From the cell containing the given text, extract its center point as [x, y] coordinate. 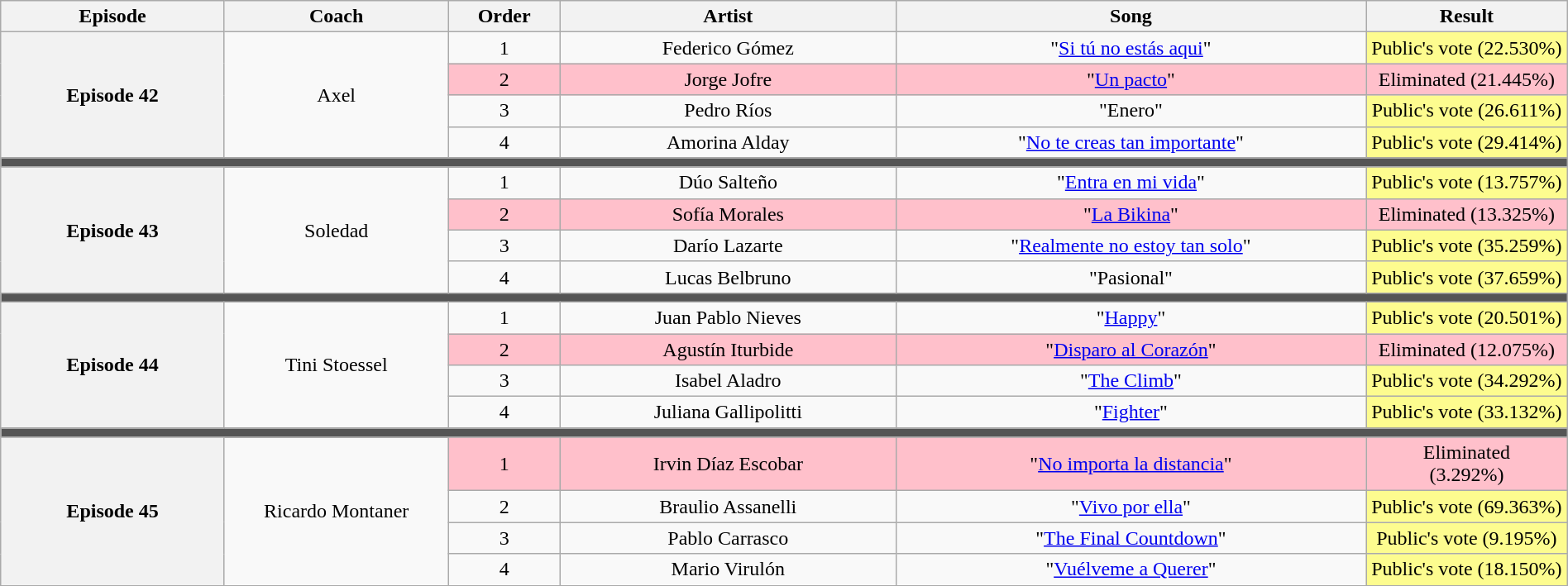
"La Bikina" [1131, 214]
Jorge Jofre [728, 79]
Episode 42 [112, 95]
"Enero" [1131, 111]
Artist [728, 17]
"Fighter" [1131, 412]
Braulio Assanelli [728, 507]
"Happy" [1131, 317]
Public's vote (35.259%) [1467, 245]
Episode 44 [112, 364]
Isabel Aladro [728, 381]
Pablo Carrasco [728, 538]
Public's vote (29.414%) [1467, 142]
"Vivo por ella" [1131, 507]
Lucas Belbruno [728, 277]
Amorina Alday [728, 142]
Public's vote (37.659%) [1467, 277]
Soledad [336, 230]
Juliana Gallipolitti [728, 412]
"The Climb" [1131, 381]
Mario Virulón [728, 569]
Federico Gómez [728, 48]
Tini Stoessel [336, 364]
Eliminated (21.445%) [1467, 79]
Public's vote (13.757%) [1467, 183]
Episode 43 [112, 230]
Agustín Iturbide [728, 350]
"Vuélveme a Querer" [1131, 569]
Public's vote (34.292%) [1467, 381]
Eliminated (13.325%) [1467, 214]
"Un pacto" [1131, 79]
Eliminated(3.292%) [1467, 465]
Song [1131, 17]
"Si tú no estás aqui" [1131, 48]
Pedro Ríos [728, 111]
Public's vote (22.530%) [1467, 48]
Irvin Díaz Escobar [728, 465]
Public's vote (9.195%) [1467, 538]
Darío Lazarte [728, 245]
Juan Pablo Nieves [728, 317]
"Realmente no estoy tan solo" [1131, 245]
"Entra en mi vida" [1131, 183]
Public's vote (69.363%) [1467, 507]
Eliminated (12.075%) [1467, 350]
Ricardo Montaner [336, 511]
Episode 45 [112, 511]
Dúo Salteño [728, 183]
Public's vote (33.132%) [1467, 412]
Axel [336, 95]
Public's vote (18.150%) [1467, 569]
"Pasional" [1131, 277]
Order [504, 17]
"Disparo al Corazón" [1131, 350]
Result [1467, 17]
"No importa la distancia" [1131, 465]
Coach [336, 17]
Public's vote (20.501%) [1467, 317]
Sofía Morales [728, 214]
Public's vote (26.611%) [1467, 111]
"The Final Countdown" [1131, 538]
Episode [112, 17]
"No te creas tan importante" [1131, 142]
